Capture the cell that displays the provided text and extract its (X, Y) central coordinate. 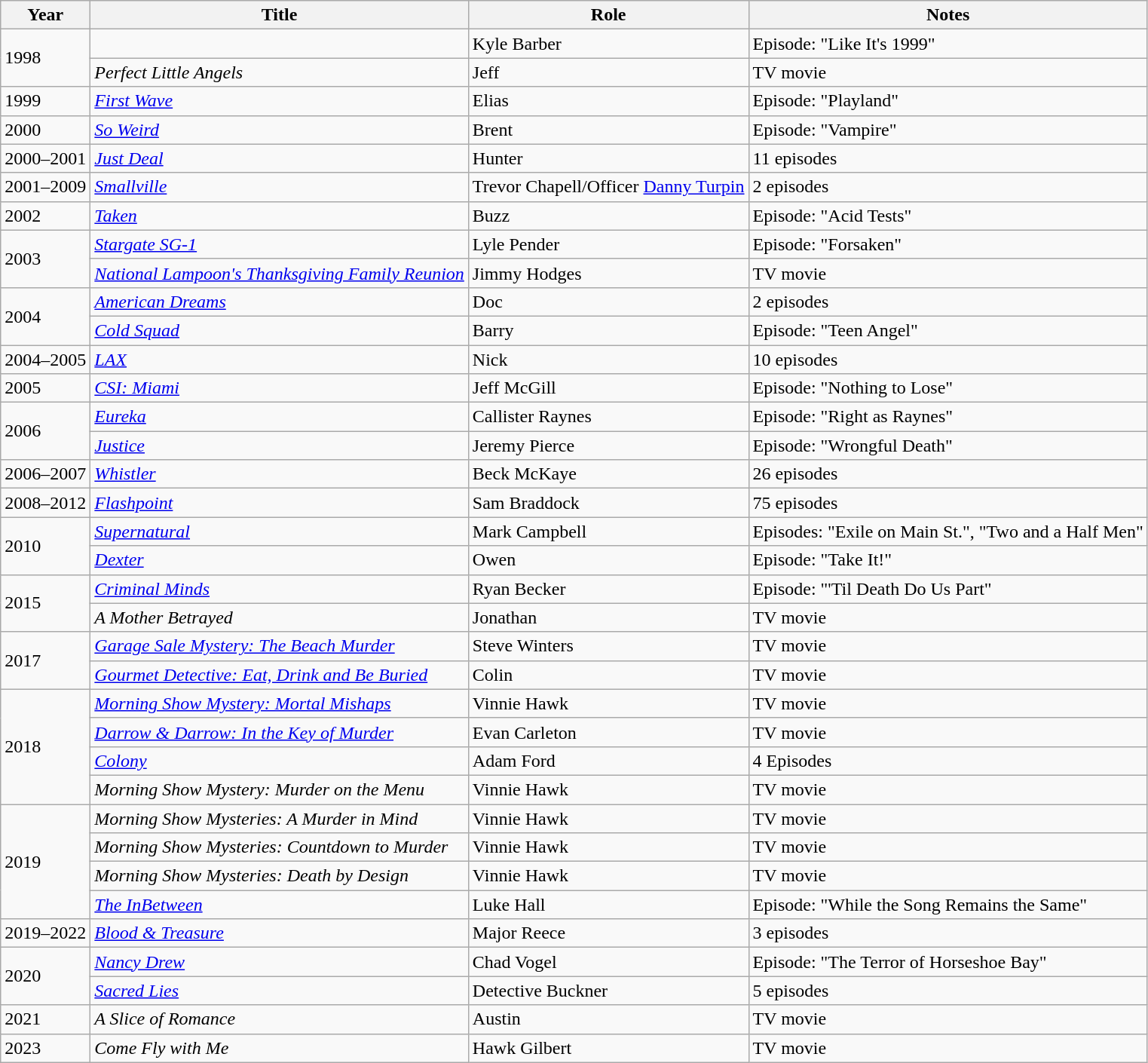
Title (280, 15)
Episode: "Vampire" (948, 130)
Episode: "The Terror of Horseshoe Bay" (948, 962)
National Lampoon's Thanksgiving Family Reunion (280, 273)
Sacred Lies (280, 991)
2006 (45, 431)
2002 (45, 216)
Whistler (280, 474)
2005 (45, 388)
Jimmy Hodges (608, 273)
Episode: "While the Song Remains the Same" (948, 905)
Episode: "Like It's 1999" (948, 44)
1998 (45, 58)
Colin (608, 675)
Episode: "Playland" (948, 101)
Morning Show Mystery: Murder on the Menu (280, 789)
5 episodes (948, 991)
2020 (45, 976)
Evan Carleton (608, 732)
Owen (608, 560)
Year (45, 15)
American Dreams (280, 302)
75 episodes (948, 503)
Justice (280, 446)
1999 (45, 101)
2017 (45, 660)
3 episodes (948, 933)
Jeremy Pierce (608, 446)
2008–2012 (45, 503)
Episode: "Right as Raynes" (948, 417)
Morning Show Mystery: Mortal Mishaps (280, 703)
2000 (45, 130)
2000–2001 (45, 158)
Nick (608, 360)
First Wave (280, 101)
Flashpoint (280, 503)
Episode: "Teen Angel" (948, 330)
CSI: Miami (280, 388)
2004–2005 (45, 360)
Just Deal (280, 158)
Brent (608, 130)
Jonathan (608, 617)
2006–2007 (45, 474)
Role (608, 15)
Episode: "Wrongful Death" (948, 446)
Morning Show Mysteries: Death by Design (280, 876)
Major Reece (608, 933)
Episode: "Take It!" (948, 560)
Cold Squad (280, 330)
The InBetween (280, 905)
Jeff (608, 72)
Notes (948, 15)
Episode: "Forsaken" (948, 244)
Dexter (280, 560)
Smallville (280, 187)
10 episodes (948, 360)
Supernatural (280, 531)
Kyle Barber (608, 44)
Darrow & Darrow: In the Key of Murder (280, 732)
2003 (45, 259)
2004 (45, 316)
Gourmet Detective: Eat, Drink and Be Buried (280, 675)
Lyle Pender (608, 244)
So Weird (280, 130)
2019 (45, 861)
Chad Vogel (608, 962)
Criminal Minds (280, 589)
4 Episodes (948, 761)
2023 (45, 1048)
2021 (45, 1019)
2015 (45, 603)
Come Fly with Me (280, 1048)
Episode: "'Til Death Do Us Part" (948, 589)
Blood & Treasure (280, 933)
LAX (280, 360)
Buzz (608, 216)
Doc (608, 302)
Steve Winters (608, 646)
Taken (280, 216)
A Slice of Romance (280, 1019)
Sam Braddock (608, 503)
Hunter (608, 158)
Luke Hall (608, 905)
Callister Raynes (608, 417)
Austin (608, 1019)
2001–2009 (45, 187)
Episodes: "Exile on Main St.", "Two and a Half Men" (948, 531)
2019–2022 (45, 933)
Detective Buckner (608, 991)
Stargate SG-1 (280, 244)
2018 (45, 746)
Morning Show Mysteries: Countdown to Murder (280, 847)
Barry (608, 330)
2010 (45, 546)
Jeff McGill (608, 388)
Episode: "Nothing to Lose" (948, 388)
Hawk Gilbert (608, 1048)
Elias (608, 101)
Colony (280, 761)
Adam Ford (608, 761)
11 episodes (948, 158)
Ryan Becker (608, 589)
Episode: "Acid Tests" (948, 216)
Eureka (280, 417)
Nancy Drew (280, 962)
A Mother Betrayed (280, 617)
Beck McKaye (608, 474)
Trevor Chapell/Officer Danny Turpin (608, 187)
Morning Show Mysteries: A Murder in Mind (280, 818)
Mark Campbell (608, 531)
26 episodes (948, 474)
Perfect Little Angels (280, 72)
Garage Sale Mystery: The Beach Murder (280, 646)
